Determine the (X, Y) coordinate at the center of the cell enclosing the given text.  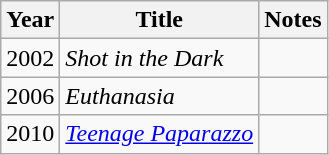
Shot in the Dark (160, 58)
Title (160, 20)
Year (30, 20)
Notes (293, 20)
2010 (30, 134)
Euthanasia (160, 96)
Teenage Paparazzo (160, 134)
2002 (30, 58)
2006 (30, 96)
